Identify which cell holds the provided text, then report its [X, Y] central coordinate. 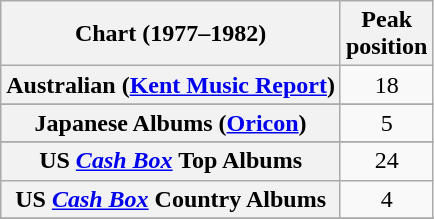
Australian (Kent Music Report) [171, 85]
US Cash Box Country Albums [171, 199]
24 [386, 161]
5 [386, 123]
18 [386, 85]
Chart (1977–1982) [171, 34]
Japanese Albums (Oricon) [171, 123]
4 [386, 199]
US Cash Box Top Albums [171, 161]
Peakposition [386, 34]
